Extract the [x, y] coordinate from the center of the cell holding the provided text.  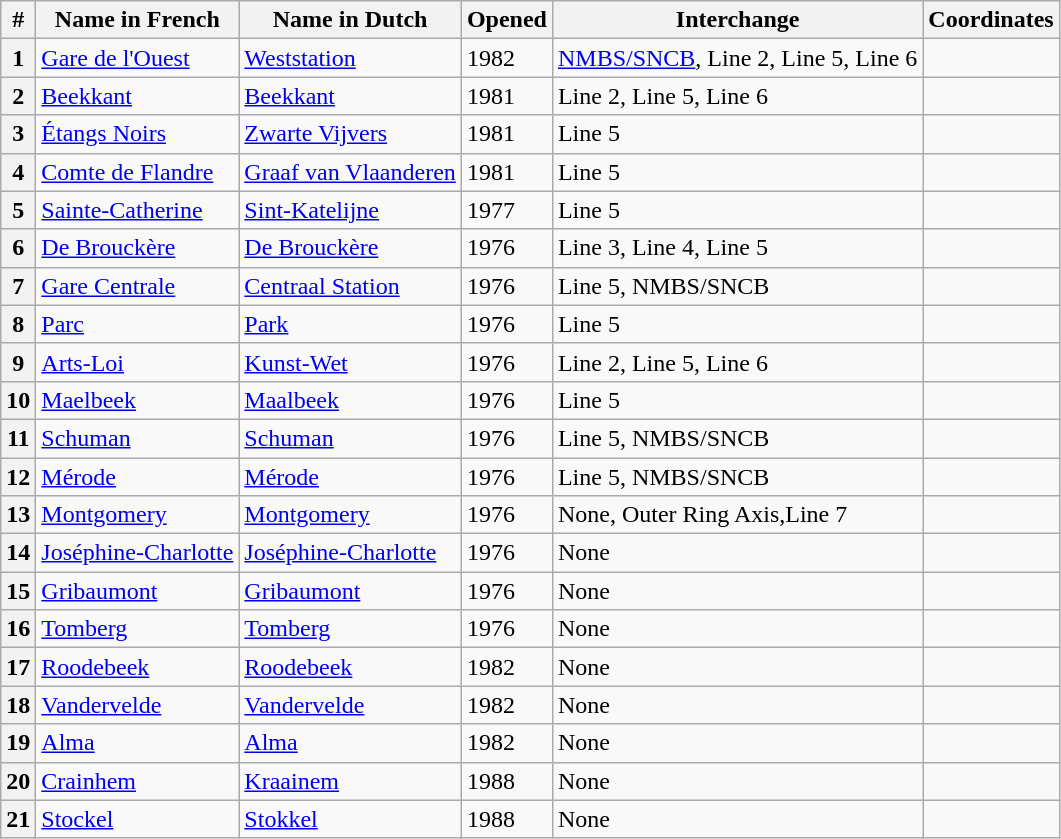
Kraainem [350, 781]
4 [18, 172]
# [18, 20]
Centraal Station [350, 286]
6 [18, 248]
8 [18, 324]
Parc [138, 324]
19 [18, 743]
Gare Centrale [138, 286]
Weststation [350, 58]
16 [18, 629]
Name in Dutch [350, 20]
Sint-Katelijne [350, 210]
21 [18, 819]
None, Outer Ring Axis,Line 7 [737, 515]
Arts-Loi [138, 362]
17 [18, 667]
Maalbeek [350, 400]
5 [18, 210]
Gare de l'Ouest [138, 58]
3 [18, 134]
Park [350, 324]
Étangs Noirs [138, 134]
18 [18, 705]
Comte de Flandre [138, 172]
7 [18, 286]
Coordinates [991, 20]
Opened [506, 20]
Interchange [737, 20]
Stokkel [350, 819]
20 [18, 781]
1977 [506, 210]
Graaf van Vlaanderen [350, 172]
Crainhem [138, 781]
Line 3, Line 4, Line 5 [737, 248]
Name in French [138, 20]
Maelbeek [138, 400]
Kunst-Wet [350, 362]
Stockel [138, 819]
Sainte-Catherine [138, 210]
Zwarte Vijvers [350, 134]
9 [18, 362]
12 [18, 477]
13 [18, 515]
14 [18, 553]
10 [18, 400]
NMBS/SNCB, Line 2, Line 5, Line 6 [737, 58]
1 [18, 58]
2 [18, 96]
15 [18, 591]
11 [18, 438]
